Output the [X, Y] coordinate of the center of the cell containing the given text.  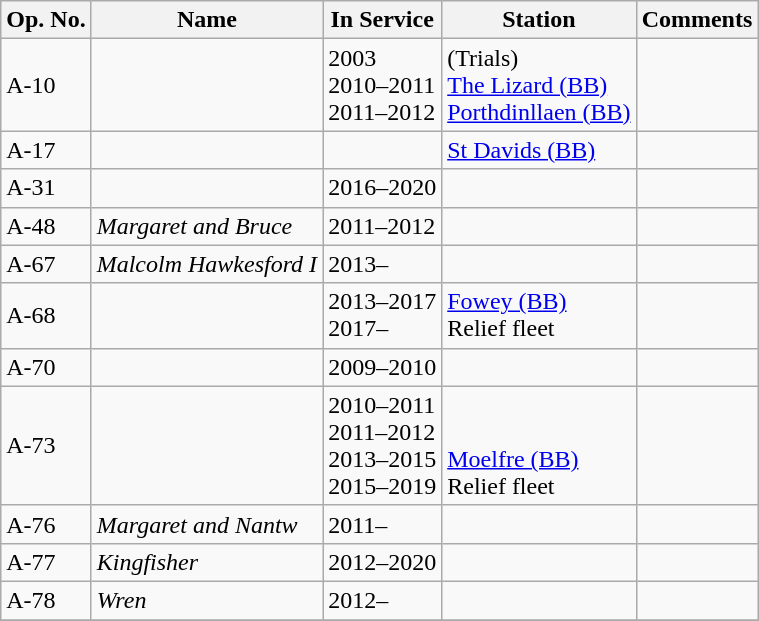
2012– [382, 600]
In Service [382, 20]
Kingfisher [206, 562]
A-48 [46, 226]
Op. No. [46, 20]
Moelfre (BB)Relief fleet [539, 446]
Margaret and Nantw [206, 524]
A-78 [46, 600]
St Davids (BB) [539, 150]
Margaret and Bruce [206, 226]
A-31 [46, 188]
2016–2020 [382, 188]
A-68 [46, 316]
A-70 [46, 367]
A-17 [46, 150]
A-76 [46, 524]
A-73 [46, 446]
20032010–20112011–2012 [382, 85]
2011–2012 [382, 226]
Wren [206, 600]
2011– [382, 524]
(Trials)The Lizard (BB)Porthdinllaen (BB) [539, 85]
2009–2010 [382, 367]
2012–2020 [382, 562]
A-77 [46, 562]
2013–20172017– [382, 316]
Malcolm Hawkesford I [206, 264]
Name [206, 20]
2013– [382, 264]
Fowey (BB)Relief fleet [539, 316]
A-10 [46, 85]
A-67 [46, 264]
Station [539, 20]
2010–20112011–20122013–20152015–2019 [382, 446]
Comments [697, 20]
